Find where the given text appears and provide that cell's center as (x, y) coordinate. 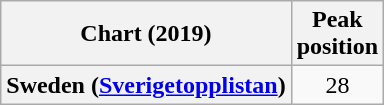
Sweden (Sverigetopplistan) (146, 85)
Peak position (337, 34)
28 (337, 85)
Chart (2019) (146, 34)
